Extract the [X, Y] coordinate from the center of the cell holding the provided text.  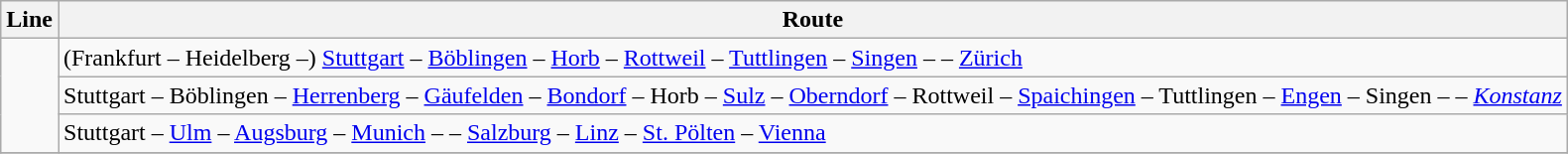
Stuttgart – Ulm – Augsburg – Munich – – Salzburg – Linz – St. Pölten – Vienna [812, 133]
Line [30, 20]
Route [812, 20]
(Frankfurt – Heidelberg –) Stuttgart – Böblingen – Horb – Rottweil – Tuttlingen – Singen – – Zürich [812, 58]
